Search for the cell housing the specified text and yield its [x, y] center coordinate. 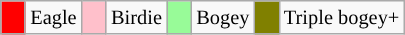
Birdie [136, 17]
Triple bogey+ [342, 17]
Eagle [53, 17]
Bogey [222, 17]
